Capture the cell that displays the provided text and extract its [x, y] central coordinate. 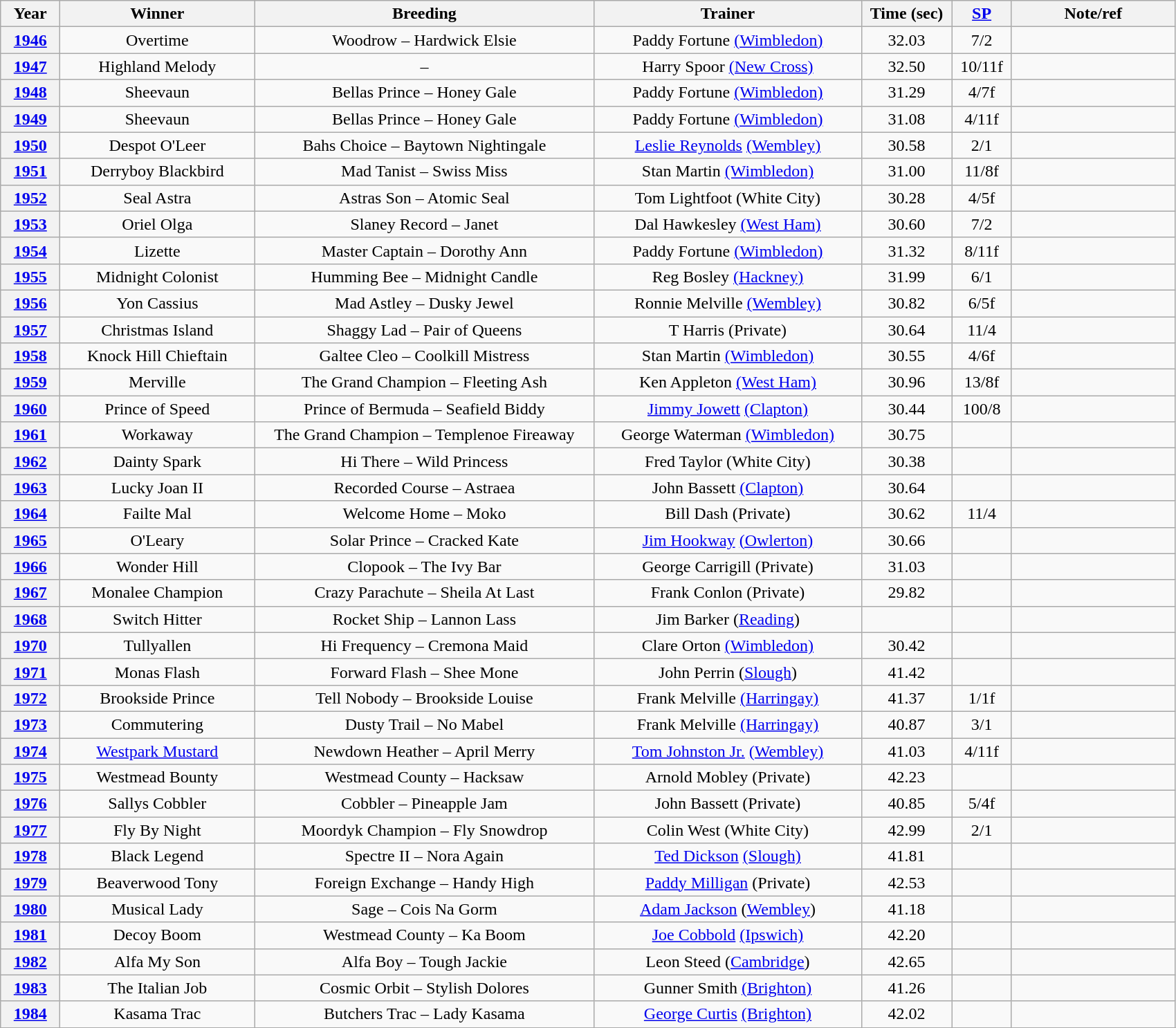
1981 [30, 935]
Musical Lady [158, 909]
Workaway [158, 435]
30.62 [906, 514]
1961 [30, 435]
Dusty Trail – No Mabel [425, 724]
100/8 [982, 409]
1975 [30, 778]
Westpark Mustard [158, 751]
Hi There – Wild Princess [425, 461]
1979 [30, 883]
George Carrigill (Private) [728, 567]
Christmas Island [158, 330]
Rocket Ship – Lannon Lass [425, 619]
Leon Steed (Cambridge) [728, 962]
30.96 [906, 383]
42.02 [906, 1014]
1983 [30, 988]
30.60 [906, 224]
4/5f [982, 198]
Crazy Parachute – Sheila At Last [425, 593]
42.99 [906, 830]
1958 [30, 356]
Astras Son – Atomic Seal [425, 198]
Prince of Speed [158, 409]
30.55 [906, 356]
1976 [30, 804]
Moordyk Champion – Fly Snowdrop [425, 830]
30.28 [906, 198]
Winner [158, 14]
Butchers Trac – Lady Kasama [425, 1014]
Derryboy Blackbird [158, 172]
Clare Orton (Wimbledon) [728, 645]
Clopook – The Ivy Bar [425, 567]
41.18 [906, 909]
Oriel Olga [158, 224]
1965 [30, 540]
31.03 [906, 567]
George Curtis (Brighton) [728, 1014]
Decoy Boom [158, 935]
30.58 [906, 145]
1972 [30, 698]
1948 [30, 93]
The Italian Job [158, 988]
40.85 [906, 804]
5/4f [982, 804]
Hi Frequency – Cremona Maid [425, 645]
Harry Spoor (New Cross) [728, 66]
1946 [30, 40]
1980 [30, 909]
30.44 [906, 409]
8/11f [982, 250]
6/5f [982, 303]
1954 [30, 250]
Colin West (White City) [728, 830]
George Waterman (Wimbledon) [728, 435]
41.03 [906, 751]
Bahs Choice – Baytown Nightingale [425, 145]
1949 [30, 119]
Seal Astra [158, 198]
Reg Bosley (Hackney) [728, 277]
Spectre II – Nora Again [425, 856]
Tom Johnston Jr. (Wembley) [728, 751]
1951 [30, 172]
Prince of Bermuda – Seafield Biddy [425, 409]
41.37 [906, 698]
30.75 [906, 435]
30.66 [906, 540]
31.08 [906, 119]
T Harris (Private) [728, 330]
10/11f [982, 66]
Breeding [425, 14]
1978 [30, 856]
42.23 [906, 778]
1982 [30, 962]
– [425, 66]
Forward Flash – Shee Mone [425, 672]
Cosmic Orbit – Stylish Dolores [425, 988]
Solar Prince – Cracked Kate [425, 540]
29.82 [906, 593]
Frank Conlon (Private) [728, 593]
Arnold Mobley (Private) [728, 778]
Mad Tanist – Swiss Miss [425, 172]
John Bassett (Private) [728, 804]
Gunner Smith (Brighton) [728, 988]
1973 [30, 724]
1967 [30, 593]
Note/ref [1093, 14]
Westmead Bounty [158, 778]
42.20 [906, 935]
Monas Flash [158, 672]
1955 [30, 277]
31.99 [906, 277]
Fred Taylor (White City) [728, 461]
Galtee Cleo – Coolkill Mistress [425, 356]
Bill Dash (Private) [728, 514]
Dal Hawkesley (West Ham) [728, 224]
Overtime [158, 40]
1960 [30, 409]
11/8f [982, 172]
Alfa My Son [158, 962]
40.87 [906, 724]
Tullyallen [158, 645]
Switch Hitter [158, 619]
SP [982, 14]
30.82 [906, 303]
1953 [30, 224]
Shaggy Lad – Pair of Queens [425, 330]
31.32 [906, 250]
Cobbler – Pineapple Jam [425, 804]
Welcome Home – Moko [425, 514]
Beaverwood Tony [158, 883]
Jim Hookway (Owlerton) [728, 540]
Tell Nobody – Brookside Louise [425, 698]
3/1 [982, 724]
The Grand Champion – Fleeting Ash [425, 383]
Woodrow – Hardwick Elsie [425, 40]
Westmead County – Ka Boom [425, 935]
1/1f [982, 698]
1966 [30, 567]
1971 [30, 672]
Despot O'Leer [158, 145]
Year [30, 14]
1950 [30, 145]
Slaney Record – Janet [425, 224]
Knock Hill Chieftain [158, 356]
Leslie Reynolds (Wembley) [728, 145]
Black Legend [158, 856]
Trainer [728, 14]
1956 [30, 303]
Wonder Hill [158, 567]
Dainty Spark [158, 461]
Kasama Trac [158, 1014]
32.03 [906, 40]
42.65 [906, 962]
Sage – Cois Na Gorm [425, 909]
Foreign Exchange – Handy High [425, 883]
1977 [30, 830]
41.26 [906, 988]
Jim Barker (Reading) [728, 619]
Lizette [158, 250]
Merville [158, 383]
1974 [30, 751]
Yon Cassius [158, 303]
4/7f [982, 93]
Lucky Joan II [158, 488]
1970 [30, 645]
John Perrin (Slough) [728, 672]
6/1 [982, 277]
1984 [30, 1014]
Tom Lightfoot (White City) [728, 198]
1963 [30, 488]
Monalee Champion [158, 593]
Time (sec) [906, 14]
Newdown Heather – April Merry [425, 751]
Alfa Boy – Tough Jackie [425, 962]
Fly By Night [158, 830]
30.38 [906, 461]
Ted Dickson (Slough) [728, 856]
1964 [30, 514]
Brookside Prince [158, 698]
Adam Jackson (Wembley) [728, 909]
41.81 [906, 856]
O'Leary [158, 540]
32.50 [906, 66]
Humming Bee – Midnight Candle [425, 277]
Mad Astley – Dusky Jewel [425, 303]
Commutering [158, 724]
Recorded Course – Astraea [425, 488]
1968 [30, 619]
The Grand Champion – Templenoe Fireaway [425, 435]
31.29 [906, 93]
Ken Appleton (West Ham) [728, 383]
Midnight Colonist [158, 277]
13/8f [982, 383]
Failte Mal [158, 514]
42.53 [906, 883]
1952 [30, 198]
Highland Melody [158, 66]
Jimmy Jowett (Clapton) [728, 409]
Sallys Cobbler [158, 804]
Joe Cobbold (Ipswich) [728, 935]
Ronnie Melville (Wembley) [728, 303]
Westmead County – Hacksaw [425, 778]
1947 [30, 66]
31.00 [906, 172]
4/6f [982, 356]
John Bassett (Clapton) [728, 488]
1957 [30, 330]
30.42 [906, 645]
41.42 [906, 672]
1962 [30, 461]
Paddy Milligan (Private) [728, 883]
1959 [30, 383]
Master Captain – Dorothy Ann [425, 250]
